Scan for the cell matching the given text and deliver its [x, y] coordinate at center. 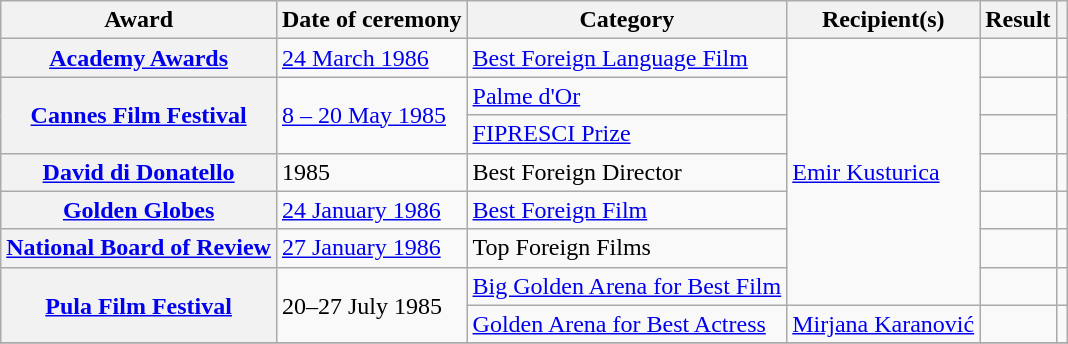
Mirjana Karanović [884, 324]
Palme d'Or [627, 96]
24 January 1986 [372, 210]
Pula Film Festival [139, 305]
8 – 20 May 1985 [372, 115]
Big Golden Arena for Best Film [627, 286]
Emir Kusturica [884, 172]
Academy Awards [139, 58]
Best Foreign Film [627, 210]
Top Foreign Films [627, 248]
Golden Arena for Best Actress [627, 324]
Golden Globes [139, 210]
David di Donatello [139, 172]
Category [627, 20]
Best Foreign Language Film [627, 58]
Date of ceremony [372, 20]
National Board of Review [139, 248]
Cannes Film Festival [139, 115]
27 January 1986 [372, 248]
FIPRESCI Prize [627, 134]
24 March 1986 [372, 58]
1985 [372, 172]
20–27 July 1985 [372, 305]
Best Foreign Director [627, 172]
Result [1018, 20]
Recipient(s) [884, 20]
Award [139, 20]
